Locate the cell with the specified text and output its [x, y] center coordinate. 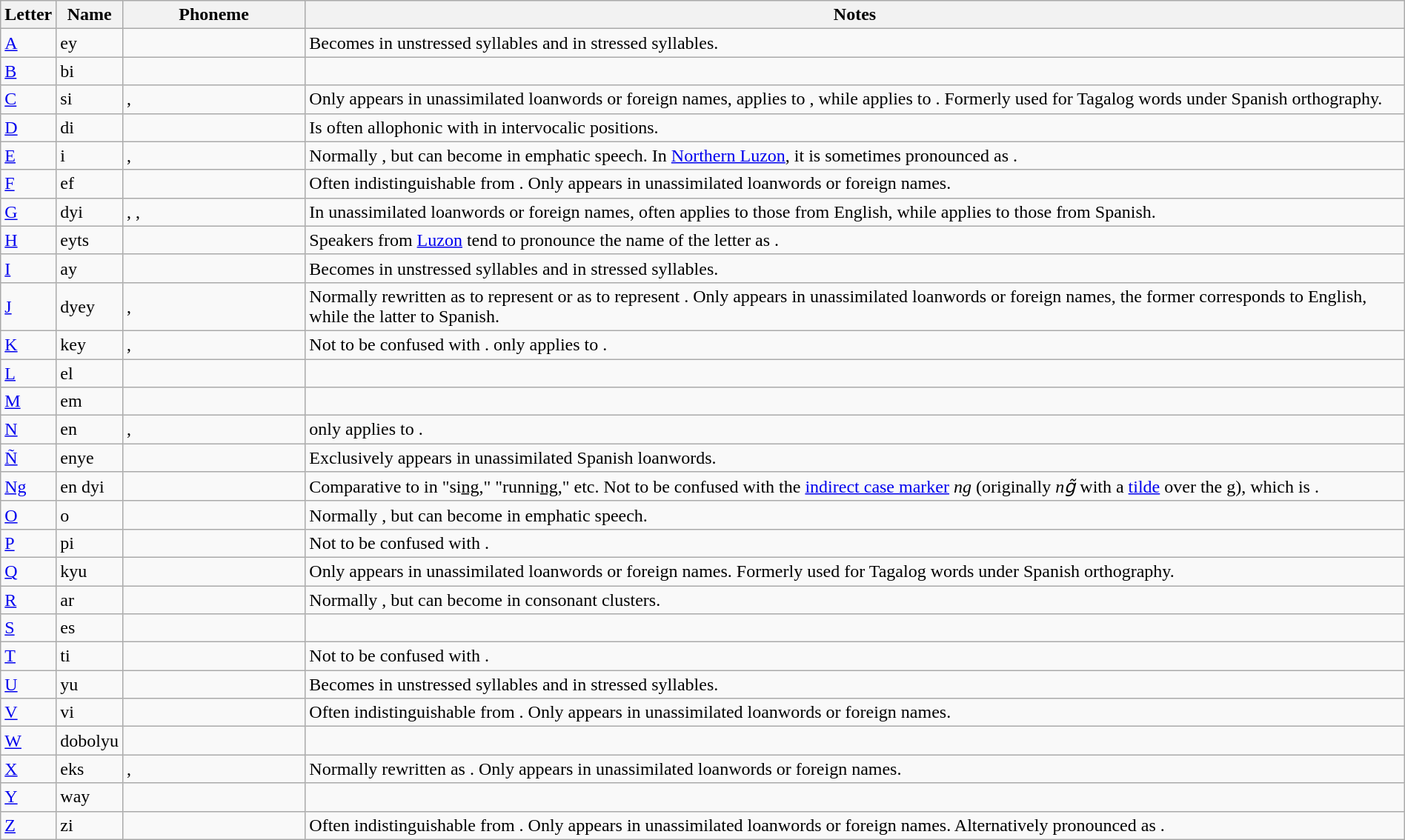
Comparative to in "sing," "running," etc. Not to be confused with the indirect case marker ng (originally ng̃ with a tilde over the g), which is . [855, 487]
U [28, 684]
o [90, 515]
L [28, 373]
en dyi [90, 487]
Is often allophonic with in intervocalic positions. [855, 127]
Letter [28, 15]
G [28, 212]
B [28, 71]
K [28, 344]
eks [90, 769]
A [28, 43]
Y [28, 797]
M [28, 401]
In unassimilated loanwords or foreign names, often applies to those from English, while applies to those from Spanish. [855, 212]
T [28, 656]
kyu [90, 571]
key [90, 344]
yu [90, 684]
O [28, 515]
Normally , but can become in emphatic speech. In Northern Luzon, it is sometimes pronounced as . [855, 156]
Name [90, 15]
ef [90, 184]
enye [90, 458]
F [28, 184]
dobolyu [90, 741]
di [90, 127]
i [90, 156]
Normally , but can become in consonant clusters. [855, 599]
ey [90, 43]
dyi [90, 212]
N [28, 430]
Z [28, 825]
pi [90, 543]
way [90, 797]
Exclusively appears in unassimilated Spanish loanwords. [855, 458]
W [28, 741]
Normally rewritten as . Only appears in unassimilated loanwords or foreign names. [855, 769]
eyts [90, 240]
only applies to . [855, 430]
R [28, 599]
Ñ [28, 458]
P [28, 543]
Often indistinguishable from . Only appears in unassimilated loanwords or foreign names. Alternatively pronounced as . [855, 825]
I [28, 268]
E [28, 156]
es [90, 628]
Q [28, 571]
si [90, 99]
S [28, 628]
V [28, 713]
Speakers from Luzon tend to pronounce the name of the letter as . [855, 240]
en [90, 430]
Phoneme [214, 15]
bi [90, 71]
, , [214, 212]
Not to be confused with . only applies to . [855, 344]
dyey [90, 307]
ay [90, 268]
X [28, 769]
H [28, 240]
zi [90, 825]
Only appears in unassimilated loanwords or foreign names, applies to , while applies to . Formerly used for Tagalog words under Spanish orthography. [855, 99]
ti [90, 656]
el [90, 373]
Ng [28, 487]
Notes [855, 15]
D [28, 127]
Normally , but can become in emphatic speech. [855, 515]
em [90, 401]
ar [90, 599]
C [28, 99]
J [28, 307]
vi [90, 713]
Only appears in unassimilated loanwords or foreign names. Formerly used for Tagalog words under Spanish orthography. [855, 571]
